Identify which cell holds the provided text, then report its [x, y] central coordinate. 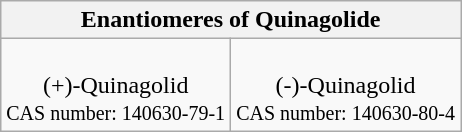
Enantiomeres of Quinagolide [231, 20]
(-)-QuinagolidCAS number: 140630-80-4 [346, 85]
(+)-QuinagolidCAS number: 140630-79-1 [116, 85]
